Determine the (x, y) coordinate at the center of the cell enclosing the given text.  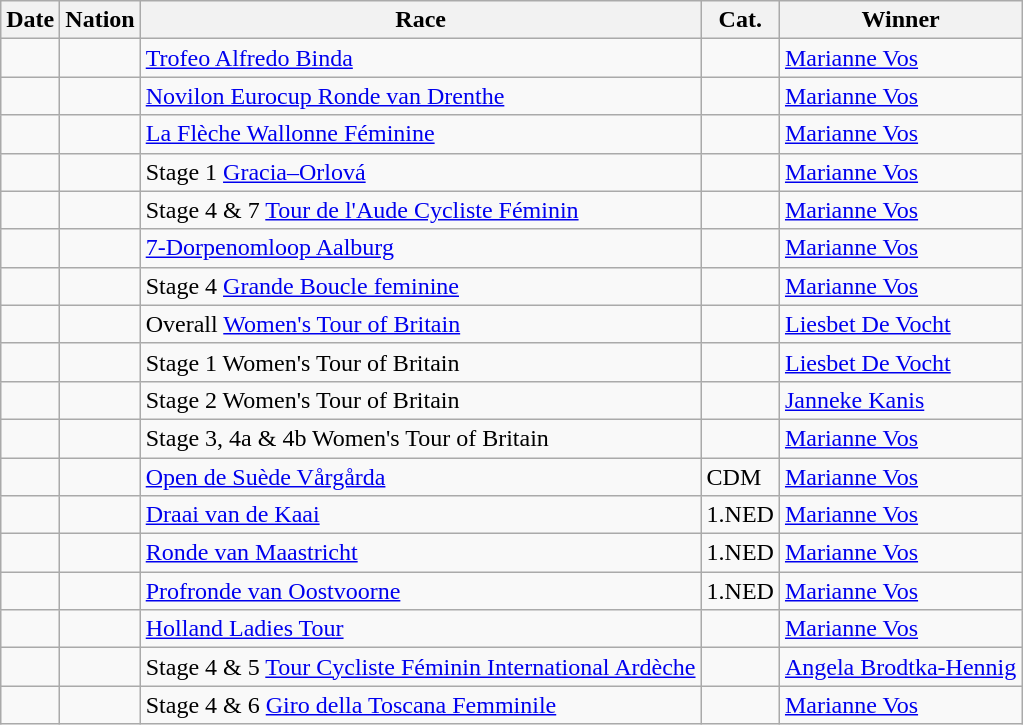
Race (420, 20)
Novilon Eurocup Ronde van Drenthe (420, 96)
Stage 4 & 6 Giro della Toscana Femminile (420, 705)
Holland Ladies Tour (420, 629)
Stage 4 Grande Boucle feminine (420, 286)
Cat. (740, 20)
Stage 3, 4a & 4b Women's Tour of Britain (420, 438)
Date (30, 20)
Ronde van Maastricht (420, 553)
Stage 4 & 5 Tour Cycliste Féminin International Ardèche (420, 667)
Trofeo Alfredo Binda (420, 58)
Angela Brodtka-Hennig (900, 667)
Stage 1 Gracia–Orlová (420, 172)
Stage 2 Women's Tour of Britain (420, 400)
Stage 4 & 7 Tour de l'Aude Cycliste Féminin (420, 210)
Janneke Kanis (900, 400)
Winner (900, 20)
Nation (100, 20)
Overall Women's Tour of Britain (420, 324)
La Flèche Wallonne Féminine (420, 134)
Open de Suède Vårgårda (420, 477)
7-Dorpenomloop Aalburg (420, 248)
Profronde van Oostvoorne (420, 591)
CDM (740, 477)
Stage 1 Women's Tour of Britain (420, 362)
Draai van de Kaai (420, 515)
